Determine the [X, Y] coordinate at the center of the cell enclosing the given text.  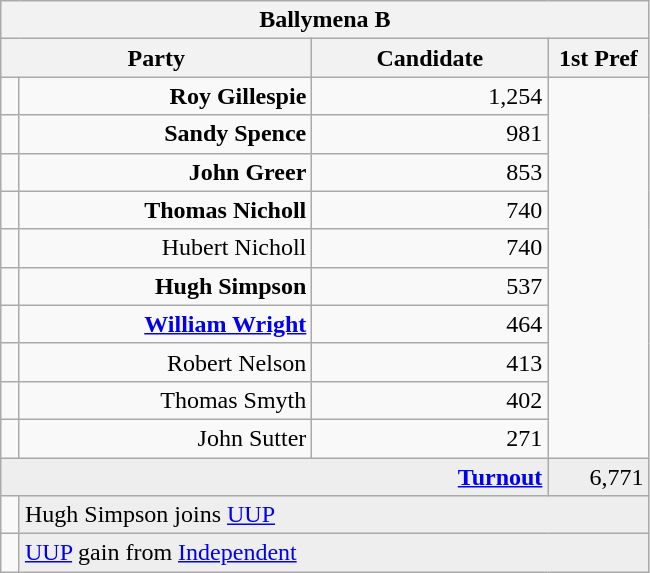
271 [430, 438]
464 [430, 324]
Hugh Simpson [165, 286]
1st Pref [598, 58]
853 [430, 172]
Hubert Nicholl [165, 248]
William Wright [165, 324]
John Greer [165, 172]
981 [430, 134]
413 [430, 362]
537 [430, 286]
Robert Nelson [165, 362]
Hugh Simpson joins UUP [334, 515]
Turnout [274, 477]
6,771 [598, 477]
Thomas Smyth [165, 400]
Candidate [430, 58]
Roy Gillespie [165, 96]
John Sutter [165, 438]
402 [430, 400]
Party [156, 58]
1,254 [430, 96]
Sandy Spence [165, 134]
Ballymena B [325, 20]
UUP gain from Independent [334, 553]
Thomas Nicholl [165, 210]
